From the cell containing the given text, extract its center point as [x, y] coordinate. 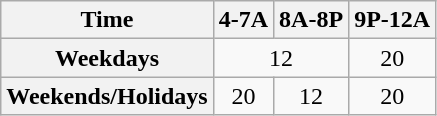
Weekdays [107, 58]
Time [107, 20]
8A-8P [312, 20]
9P-12A [392, 20]
4-7A [243, 20]
Weekends/Holidays [107, 96]
